Scan for the cell matching the given text and deliver its (x, y) coordinate at center. 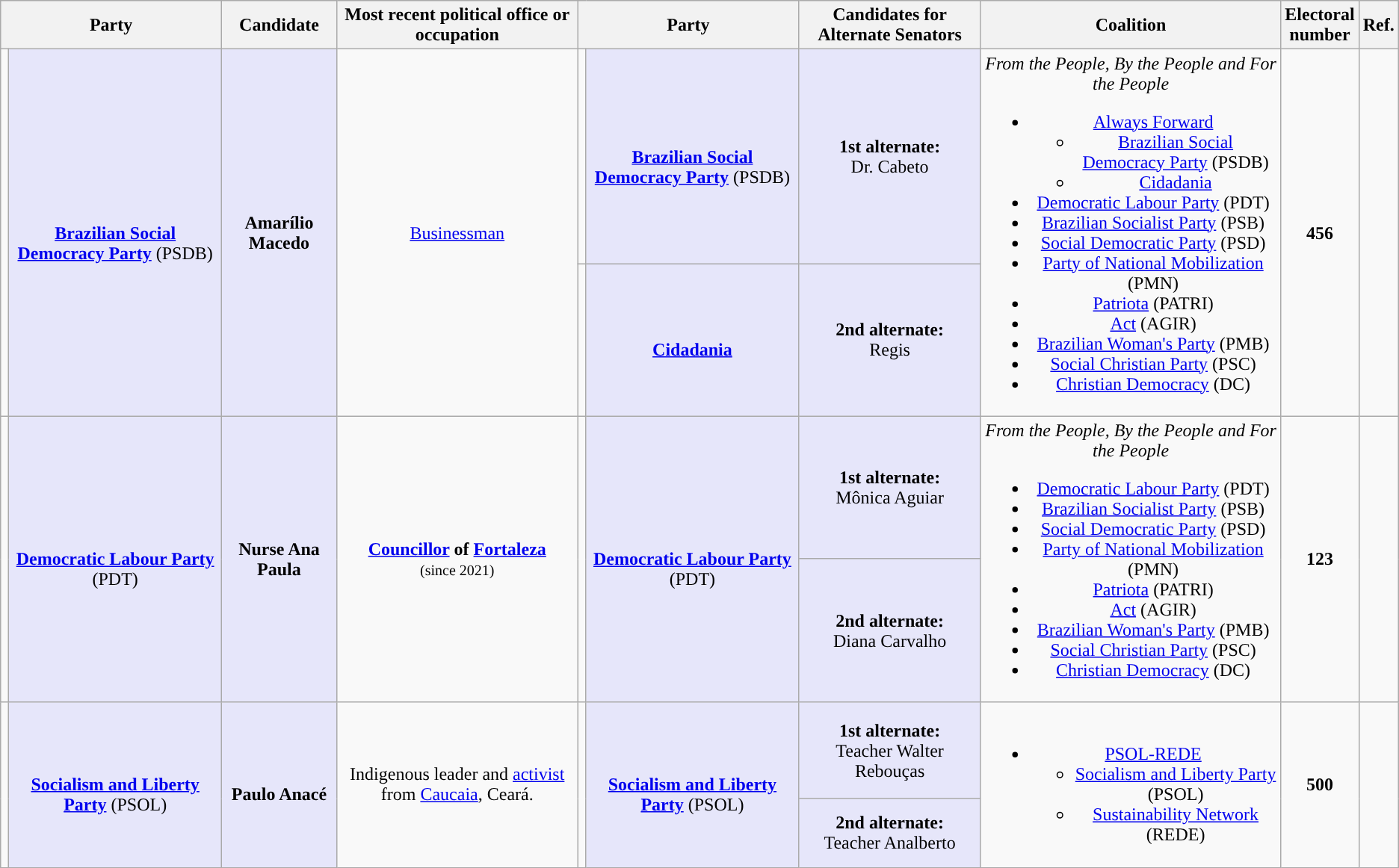
Nurse Ana Paula (279, 559)
Businessman (457, 233)
456 (1320, 233)
1st alternate:Dr. Cabeto (890, 157)
Ref. (1378, 25)
Electoralnumber (1320, 25)
2nd alternate:Diana Carvalho (890, 630)
500 (1320, 784)
Most recent political office or occupation (457, 25)
Candidate (279, 25)
1st alternate:Mônica Aguiar (890, 488)
Indigenous leader and activist from Caucaia, Ceará. (457, 784)
123 (1320, 559)
Candidates for Alternate Senators (890, 25)
Paulo Anacé (279, 784)
Amarílio Macedo (279, 233)
2nd alternate:Regis (890, 341)
PSOL-REDESocialism and Liberty Party (PSOL)Sustainability Network (REDE) (1130, 784)
2nd alternate:Teacher Analberto (890, 833)
Councillor of Fortaleza(since 2021) (457, 559)
1st alternate:Teacher Walter Rebouças (890, 751)
Cidadania (692, 341)
Coalition (1130, 25)
